From the cell containing the given text, extract its center point as (X, Y) coordinate. 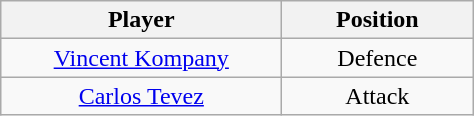
Position (378, 20)
Attack (378, 96)
Player (142, 20)
Carlos Tevez (142, 96)
Defence (378, 58)
Vincent Kompany (142, 58)
